Find where the given text appears and provide that cell's center as [X, Y] coordinate. 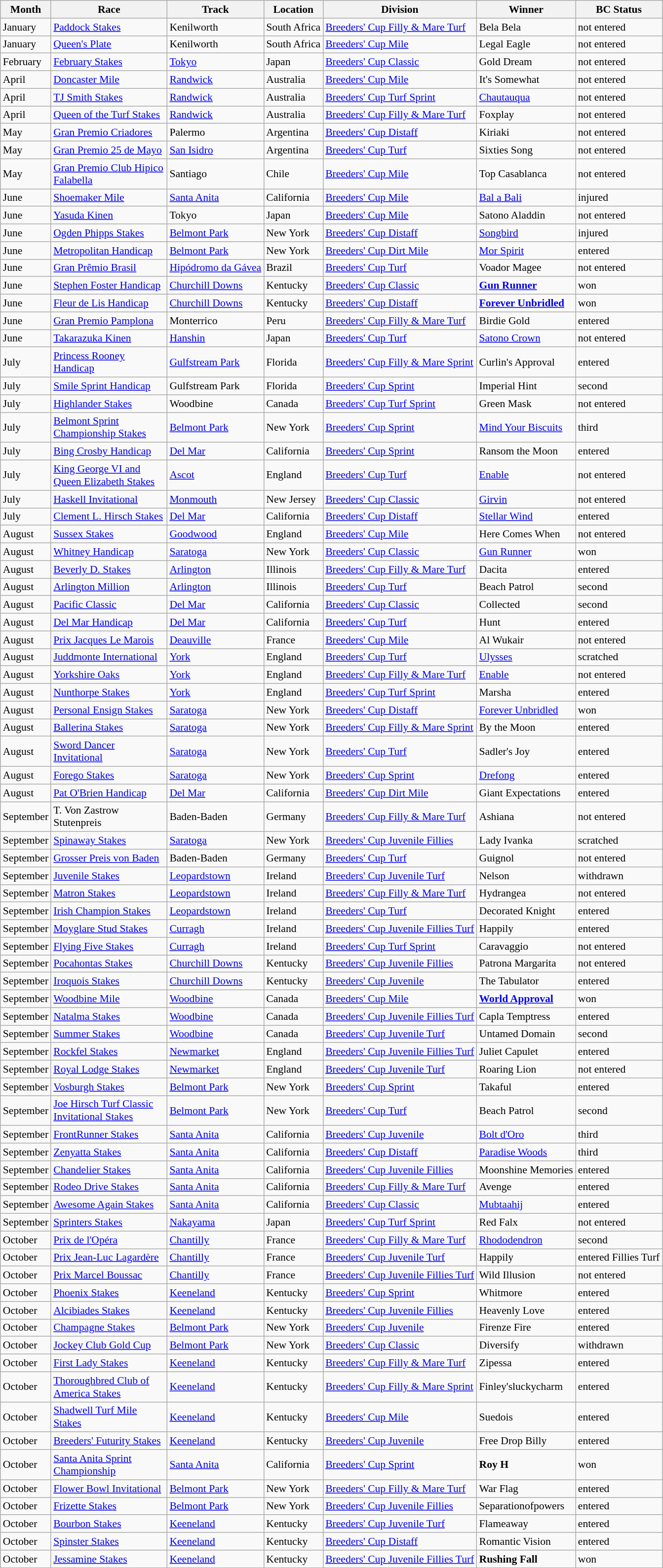
February [26, 62]
Hanshin [215, 338]
Phoenix Stakes [109, 1293]
Green Mask [526, 404]
Matron Stakes [109, 894]
Paradise Woods [526, 1152]
Brazil [293, 268]
Haskell Invitational [109, 499]
Diversify [526, 1345]
Untamed Domain [526, 1034]
Red Falx [526, 1223]
Satono Aladdin [526, 216]
First Lady Stakes [109, 1363]
Flower Bowl Invitational [109, 1489]
Monmouth [215, 499]
Wild Illusion [526, 1275]
Legal Eagle [526, 44]
The Tabulator [526, 981]
Shadwell Turf Mile Stakes [109, 1417]
Takarazuka Kinen [109, 338]
Peru [293, 321]
Ransom the Moon [526, 451]
Flameaway [526, 1524]
Voador Magee [526, 268]
Belmont Sprint Championship Stakes [109, 427]
Jockey Club Gold Cup [109, 1345]
Lady Ivanka [526, 841]
Iroquois Stakes [109, 981]
Decorated Knight [526, 911]
Division [400, 9]
Gran Premio 25 de Mayo [109, 150]
Smile Sprint Handicap [109, 386]
Roy H [526, 1464]
Gran Premio Pamplona [109, 321]
Ascot [215, 476]
Shoemaker Mile [109, 198]
Marsha [526, 693]
entered Fillies Turf [619, 1258]
Summer Stakes [109, 1034]
Deauville [215, 640]
Girvin [526, 499]
Birdie Gold [526, 321]
Doncaster Mile [109, 80]
Goodwood [215, 534]
War Flag [526, 1489]
Beverly D. Stakes [109, 569]
Satono Crown [526, 338]
Pat O'Brien Handicap [109, 793]
Romantic Vision [526, 1541]
By the Moon [526, 728]
Rockfel Stakes [109, 1052]
Juddmonte International [109, 657]
Imperial Hint [526, 386]
Santiago [215, 174]
Capla Temptress [526, 1016]
Moyglare Stud Stakes [109, 929]
TJ Smith Stakes [109, 97]
Thoroughbred Club of America Stakes [109, 1386]
Bolt d'Oro [526, 1135]
Jessamine Stakes [109, 1559]
Race [109, 9]
Nelson [526, 876]
T. Von Zastrow Stutenpreis [109, 817]
Stephen Foster Handicap [109, 286]
Vosburgh Stakes [109, 1087]
Prix Marcel Boussac [109, 1275]
Zipessa [526, 1363]
Queen of the Turf Stakes [109, 115]
World Approval [526, 999]
Roaring Lion [526, 1069]
Yasuda Kinen [109, 216]
Sixties Song [526, 150]
Metropolitan Handicap [109, 251]
Mor Spirit [526, 251]
Songbird [526, 233]
Chautauqua [526, 97]
Al Wukair [526, 640]
Del Mar Handicap [109, 622]
Sword Dancer Invitational [109, 752]
Collected [526, 605]
Firenze Fire [526, 1328]
Yorkshire Oaks [109, 675]
Sussex Stakes [109, 534]
Month [26, 9]
Bal a Bali [526, 198]
Prix de l'Opéra [109, 1240]
Ashiana [526, 817]
Bela Bela [526, 27]
Mind Your Biscuits [526, 427]
Track [215, 9]
Joe Hirsch Turf Classic Invitational Stakes [109, 1110]
Nakayama [215, 1223]
Gold Dream [526, 62]
Rushing Fall [526, 1559]
Ulysses [526, 657]
San Isidro [215, 150]
Chile [293, 174]
Zenyatta Stakes [109, 1152]
Finley'sluckycharm [526, 1386]
Paddock Stakes [109, 27]
Winner [526, 9]
Juliet Capulet [526, 1052]
Foxplay [526, 115]
Curlin's Approval [526, 362]
Avenge [526, 1187]
Santa Anita Sprint Championship [109, 1464]
FrontRunner Stakes [109, 1135]
Spinster Stakes [109, 1541]
Drefong [526, 776]
Monterrico [215, 321]
Woodbine Mile [109, 999]
Bourbon Stakes [109, 1524]
Stellar Wind [526, 517]
Palermo [215, 133]
Awesome Again Stakes [109, 1205]
Champagne Stakes [109, 1328]
Hydrangea [526, 894]
Hunt [526, 622]
Prix Jacques Le Marois [109, 640]
Irish Champion Stakes [109, 911]
Spinaway Stakes [109, 841]
February Stakes [109, 62]
Rodeo Drive Stakes [109, 1187]
Mubtaahij [526, 1205]
Grosser Preis von Baden [109, 859]
Forego Stakes [109, 776]
Juvenile Stakes [109, 876]
Fleur de Lis Handicap [109, 303]
Alcibiades Stakes [109, 1310]
Gran Premio Criadores [109, 133]
Chandelier Stakes [109, 1170]
Moonshine Memories [526, 1170]
BC Status [619, 9]
Frizette Stakes [109, 1506]
Rhododendron [526, 1240]
It's Somewhat [526, 80]
Natalma Stakes [109, 1016]
Pacific Classic [109, 605]
Giant Expectations [526, 793]
Gran Prêmio Brasil [109, 268]
Nunthorpe Stakes [109, 693]
Guignol [526, 859]
Suedois [526, 1417]
Patrona Margarita [526, 964]
Here Comes When [526, 534]
New Jersey [293, 499]
Flying Five Stakes [109, 946]
Royal Lodge Stakes [109, 1069]
Bing Crosby Handicap [109, 451]
Princess Rooney Handicap [109, 362]
Personal Ensign Stakes [109, 710]
Separationofpowers [526, 1506]
Gran Premio Club Hipico Falabella [109, 174]
Sprinters Stakes [109, 1223]
King George VI and Queen Elizabeth Stakes [109, 476]
Breeders' Futurity Stakes [109, 1441]
Kiriaki [526, 133]
Pocahontas Stakes [109, 964]
Hipódromo da Gávea [215, 268]
Prix Jean-Luc Lagardère [109, 1258]
Whitmore [526, 1293]
Arlington Million [109, 587]
Clement L. Hirsch Stakes [109, 517]
Takaful [526, 1087]
Queen's Plate [109, 44]
Location [293, 9]
Top Casablanca [526, 174]
Sadler's Joy [526, 752]
Ogden Phipps Stakes [109, 233]
Whitney Handicap [109, 552]
Free Drop Billy [526, 1441]
Highlander Stakes [109, 404]
Heavenly Love [526, 1310]
Dacita [526, 569]
Caravaggio [526, 946]
Ballerina Stakes [109, 728]
